Return (X, Y) of the center of cell containing provided text 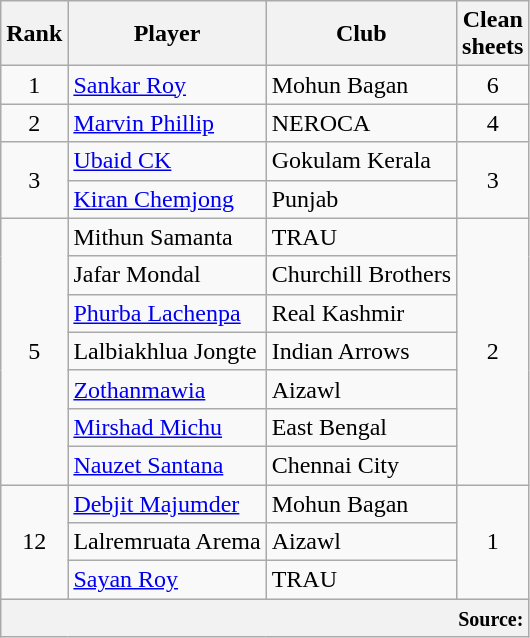
Real Kashmir (361, 313)
Club (361, 34)
Nauzet Santana (167, 465)
Source: (265, 618)
5 (34, 351)
Indian Arrows (361, 351)
East Bengal (361, 427)
Gokulam Kerala (361, 161)
Punjab (361, 199)
Mirshad Michu (167, 427)
6 (493, 85)
12 (34, 541)
Jafar Mondal (167, 275)
Churchill Brothers (361, 275)
Ubaid CK (167, 161)
Phurba Lachenpa (167, 313)
Lalbiakhlua Jongte (167, 351)
4 (493, 123)
NEROCA (361, 123)
Chennai City (361, 465)
Kiran Chemjong (167, 199)
Debjit Majumder (167, 503)
Cleansheets (493, 34)
Marvin Phillip (167, 123)
Player (167, 34)
Mithun Samanta (167, 237)
Zothanmawia (167, 389)
Sankar Roy (167, 85)
Sayan Roy (167, 580)
Lalremruata Arema (167, 542)
Rank (34, 34)
